Provide the (X, Y) coordinate of the cell's center where the given text is located.  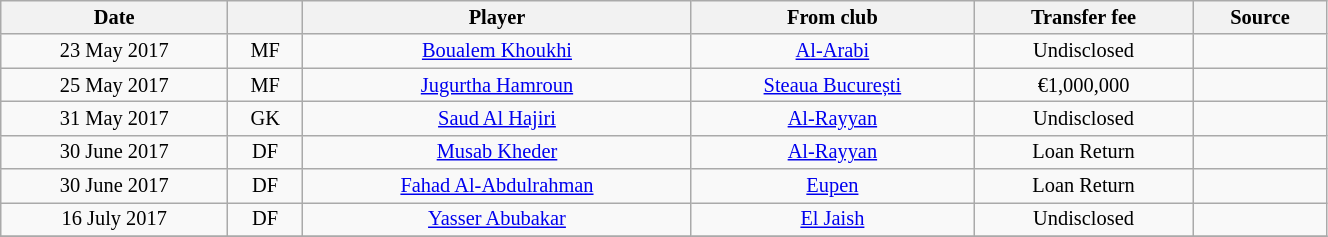
Source (1260, 17)
Jugurtha Hamroun (498, 85)
El Jaish (832, 219)
Fahad Al-Abdulrahman (498, 186)
23 May 2017 (114, 51)
Transfer fee (1084, 17)
From club (832, 17)
Musab Kheder (498, 152)
16 July 2017 (114, 219)
Date (114, 17)
€1,000,000 (1084, 85)
Eupen (832, 186)
Saud Al Hajiri (498, 118)
31 May 2017 (114, 118)
Boualem Khoukhi (498, 51)
Steaua București (832, 85)
Player (498, 17)
GK (266, 118)
Yasser Abubakar (498, 219)
Al-Arabi (832, 51)
25 May 2017 (114, 85)
